Locate the cell with the specified text and output its [x, y] center coordinate. 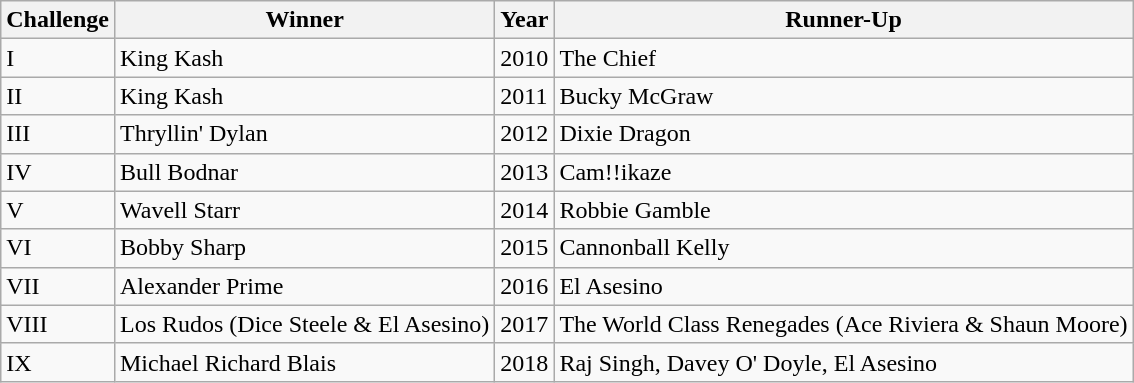
Cannonball Kelly [844, 248]
Year [524, 20]
2011 [524, 96]
2016 [524, 286]
VIII [58, 324]
Dixie Dragon [844, 134]
Michael Richard Blais [304, 362]
Runner-Up [844, 20]
Cam!!ikaze [844, 172]
Bobby Sharp [304, 248]
Robbie Gamble [844, 210]
2018 [524, 362]
Bucky McGraw [844, 96]
2014 [524, 210]
III [58, 134]
2017 [524, 324]
2013 [524, 172]
II [58, 96]
Alexander Prime [304, 286]
2015 [524, 248]
Winner [304, 20]
The Chief [844, 58]
VI [58, 248]
IX [58, 362]
Los Rudos (Dice Steele & El Asesino) [304, 324]
V [58, 210]
Raj Singh, Davey O' Doyle, El Asesino [844, 362]
El Asesino [844, 286]
Bull Bodnar [304, 172]
IV [58, 172]
Thryllin' Dylan [304, 134]
2010 [524, 58]
The World Class Renegades (Ace Riviera & Shaun Moore) [844, 324]
VII [58, 286]
2012 [524, 134]
I [58, 58]
Wavell Starr [304, 210]
Challenge [58, 20]
